Return the [X, Y] coordinate for the center point of the cell that contains the specified text.  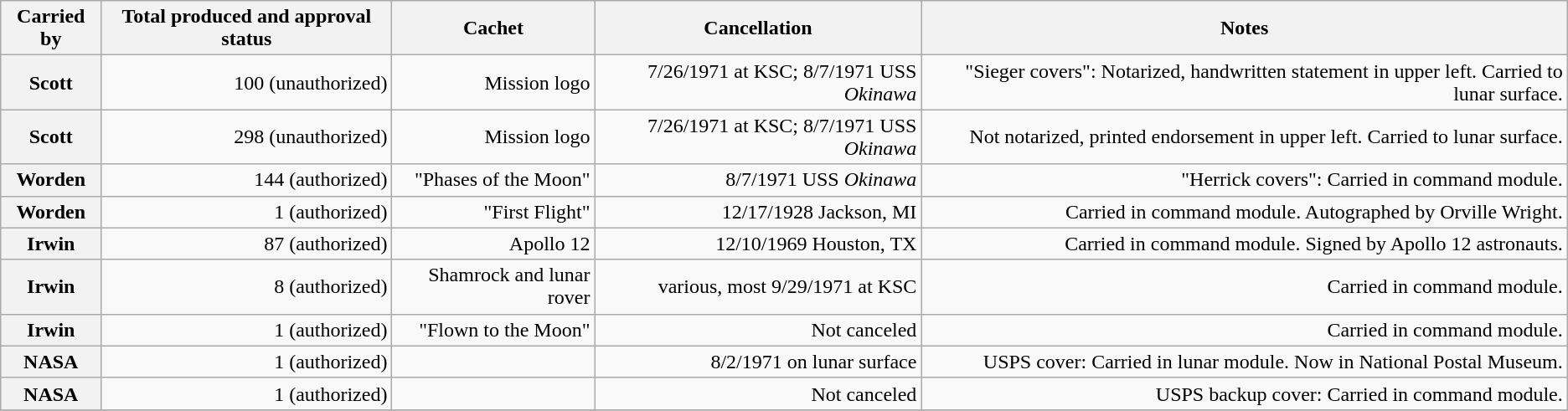
Carried in command module. Signed by Apollo 12 astronauts. [1245, 244]
"First Flight" [493, 212]
Cachet [493, 28]
USPS backup cover: Carried in command module. [1245, 393]
8 (authorized) [246, 286]
Cancellation [758, 28]
144 (authorized) [246, 180]
100 (unauthorized) [246, 82]
USPS cover: Carried in lunar module. Now in National Postal Museum. [1245, 362]
8/7/1971 USS Okinawa [758, 180]
"Phases of the Moon" [493, 180]
Carried in command module. Autographed by Orville Wright. [1245, 212]
12/10/1969 Houston, TX [758, 244]
Notes [1245, 28]
"Sieger covers": Notarized, handwritten statement in upper left. Carried to lunar surface. [1245, 82]
8/2/1971 on lunar surface [758, 362]
Carried by [51, 28]
Total produced and approval status [246, 28]
Not notarized, printed endorsement in upper left. Carried to lunar surface. [1245, 137]
Shamrock and lunar rover [493, 286]
"Flown to the Moon" [493, 330]
12/17/1928 Jackson, MI [758, 212]
"Herrick covers": Carried in command module. [1245, 180]
various, most 9/29/1971 at KSC [758, 286]
Apollo 12 [493, 244]
298 (unauthorized) [246, 137]
87 (authorized) [246, 244]
